Scan for the cell matching the given text and deliver its (X, Y) coordinate at center. 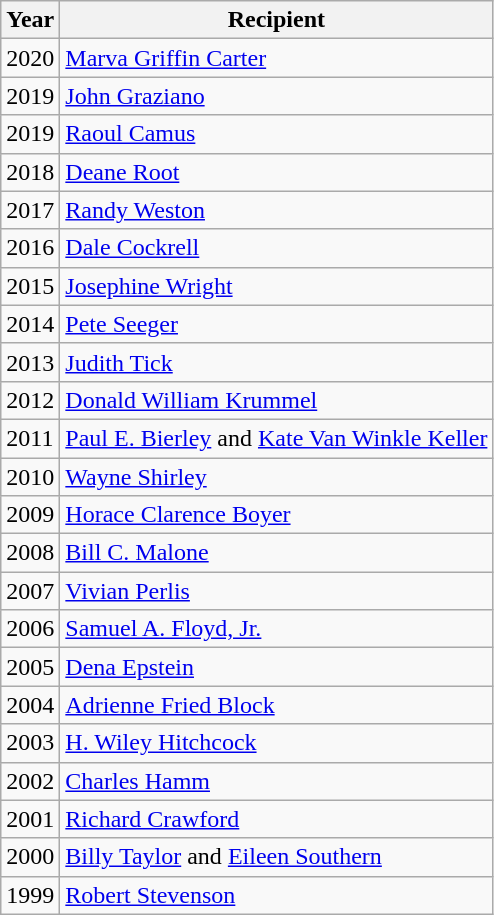
Paul E. Bierley and Kate Van Winkle Keller (276, 438)
Adrienne Fried Block (276, 705)
2001 (30, 819)
Josephine Wright (276, 286)
Robert Stevenson (276, 895)
Deane Root (276, 172)
Vivian Perlis (276, 591)
Charles Hamm (276, 781)
Judith Tick (276, 362)
Bill C. Malone (276, 553)
H. Wiley Hitchcock (276, 743)
Marva Griffin Carter (276, 58)
Dale Cockrell (276, 248)
2016 (30, 248)
Dena Epstein (276, 667)
2006 (30, 629)
2003 (30, 743)
Wayne Shirley (276, 477)
1999 (30, 895)
Randy Weston (276, 210)
John Graziano (276, 96)
2011 (30, 438)
2010 (30, 477)
Pete Seeger (276, 324)
2000 (30, 857)
2005 (30, 667)
2004 (30, 705)
2018 (30, 172)
2002 (30, 781)
2012 (30, 400)
Recipient (276, 20)
2007 (30, 591)
Donald William Krummel (276, 400)
Richard Crawford (276, 819)
2009 (30, 515)
2013 (30, 362)
Year (30, 20)
2017 (30, 210)
Samuel A. Floyd, Jr. (276, 629)
2008 (30, 553)
Raoul Camus (276, 134)
Horace Clarence Boyer (276, 515)
2014 (30, 324)
2020 (30, 58)
2015 (30, 286)
Billy Taylor and Eileen Southern (276, 857)
